Provide the (X, Y) coordinate of the cell's center where the given text is located.  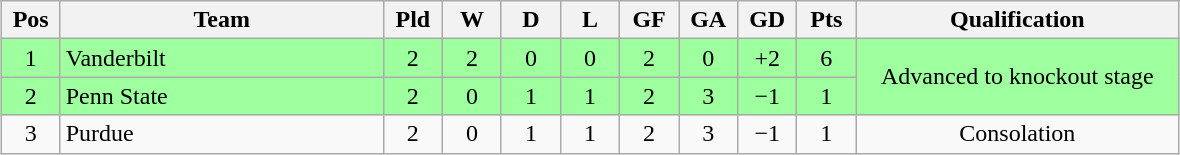
Pts (826, 20)
D (530, 20)
GD (768, 20)
Team (222, 20)
W (472, 20)
Purdue (222, 134)
L (590, 20)
+2 (768, 58)
Pos (30, 20)
Pld (412, 20)
GF (650, 20)
GA (708, 20)
Qualification (1018, 20)
Vanderbilt (222, 58)
Consolation (1018, 134)
Advanced to knockout stage (1018, 77)
6 (826, 58)
Penn State (222, 96)
